Locate the cell with the specified text and output its (x, y) center coordinate. 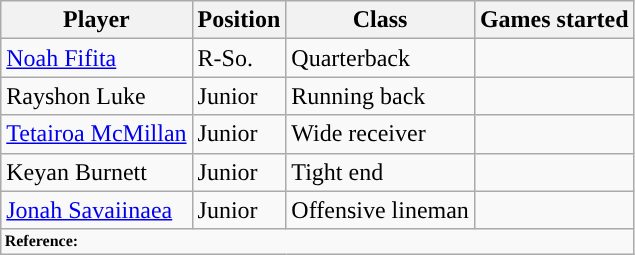
Quarterback (380, 58)
Jonah Savaiinaea (96, 210)
Running back (380, 96)
Games started (554, 20)
Class (380, 20)
R-So. (239, 58)
Player (96, 20)
Keyan Burnett (96, 172)
Position (239, 20)
Offensive lineman (380, 210)
Wide receiver (380, 134)
Noah Fifita (96, 58)
Tight end (380, 172)
Reference: (318, 241)
Rayshon Luke (96, 96)
Tetairoa McMillan (96, 134)
